Search for the cell housing the specified text and yield its (X, Y) center coordinate. 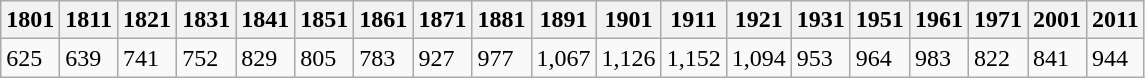
639 (89, 58)
983 (938, 58)
1851 (324, 20)
944 (1116, 58)
977 (502, 58)
1801 (30, 20)
1841 (266, 20)
741 (148, 58)
805 (324, 58)
1831 (206, 20)
2011 (1116, 20)
1951 (880, 20)
822 (998, 58)
1891 (564, 20)
1,067 (564, 58)
1,094 (758, 58)
953 (820, 58)
1901 (628, 20)
1931 (820, 20)
625 (30, 58)
1961 (938, 20)
1971 (998, 20)
2001 (1058, 20)
783 (384, 58)
1821 (148, 20)
1861 (384, 20)
1,126 (628, 58)
1921 (758, 20)
964 (880, 58)
1911 (694, 20)
1871 (442, 20)
829 (266, 58)
841 (1058, 58)
1811 (89, 20)
1,152 (694, 58)
1881 (502, 20)
927 (442, 58)
752 (206, 58)
